Pinpoint the cell where the given text exists, returning its [X, Y] midpoint coordinate. 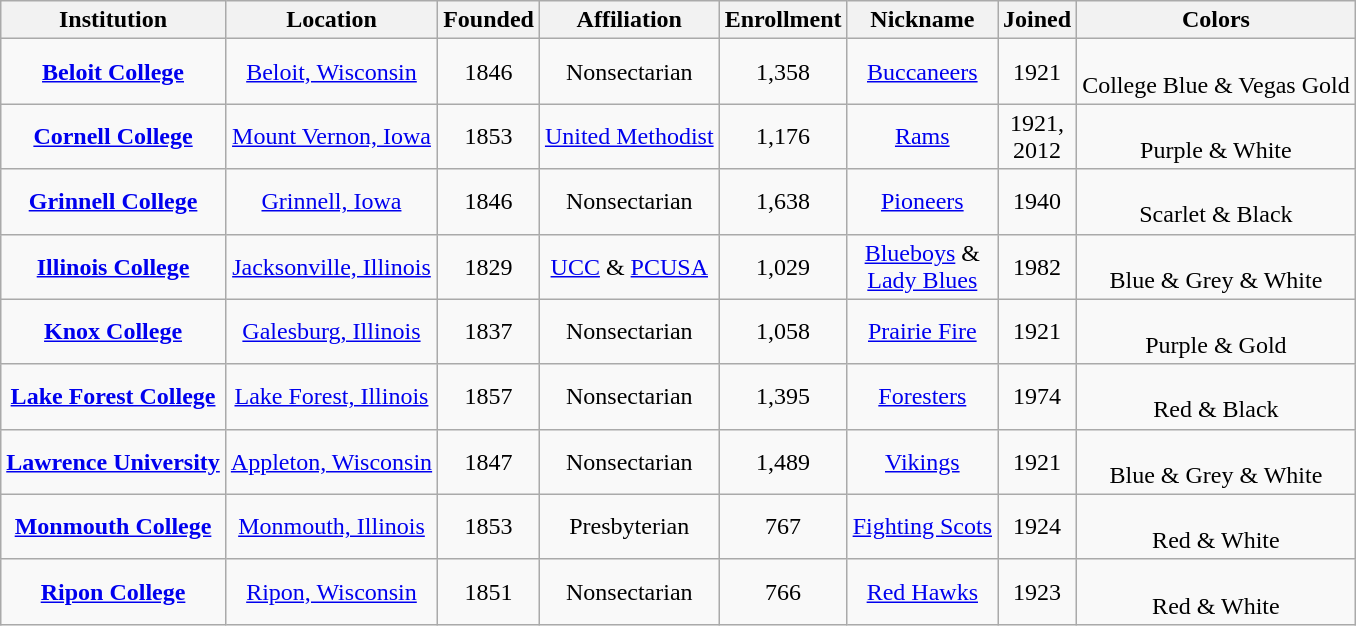
1,358 [783, 72]
Ripon, Wisconsin [331, 592]
United Methodist [629, 136]
Purple & White [1216, 136]
Joined [1038, 20]
Prairie Fire [922, 332]
Nickname [922, 20]
Appleton, Wisconsin [331, 462]
1940 [1038, 202]
Purple & Gold [1216, 332]
Red & Black [1216, 396]
Jacksonville, Illinois [331, 266]
College Blue & Vegas Gold [1216, 72]
Monmouth College [114, 526]
1974 [1038, 396]
Scarlet & Black [1216, 202]
1,058 [783, 332]
Fighting Scots [922, 526]
Pioneers [922, 202]
Cornell College [114, 136]
Red Hawks [922, 592]
1837 [489, 332]
1,176 [783, 136]
767 [783, 526]
Grinnell College [114, 202]
Beloit College [114, 72]
Institution [114, 20]
1857 [489, 396]
Knox College [114, 332]
Presbyterian [629, 526]
Foresters [922, 396]
1924 [1038, 526]
1,489 [783, 462]
Rams [922, 136]
1,638 [783, 202]
766 [783, 592]
1982 [1038, 266]
Grinnell, Iowa [331, 202]
1,029 [783, 266]
Beloit, Wisconsin [331, 72]
Buccaneers [922, 72]
UCC & PCUSA [629, 266]
Enrollment [783, 20]
1923 [1038, 592]
1921,2012 [1038, 136]
1851 [489, 592]
1847 [489, 462]
Lake Forest, Illinois [331, 396]
Vikings [922, 462]
1829 [489, 266]
Colors [1216, 20]
Lake Forest College [114, 396]
Monmouth, Illinois [331, 526]
Location [331, 20]
Mount Vernon, Iowa [331, 136]
Affiliation [629, 20]
Ripon College [114, 592]
1,395 [783, 396]
Blueboys &Lady Blues [922, 266]
Founded [489, 20]
Lawrence University [114, 462]
Galesburg, Illinois [331, 332]
Illinois College [114, 266]
